Determine the (X, Y) coordinate at the center of the cell enclosing the given text.  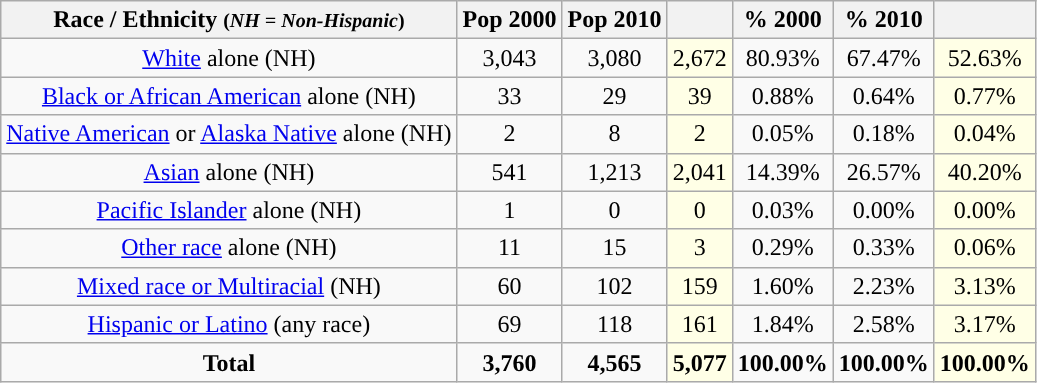
1.60% (782, 286)
Hispanic or Latino (any race) (229, 324)
2.58% (884, 324)
14.39% (782, 172)
Total (229, 362)
33 (510, 96)
67.47% (884, 58)
15 (614, 248)
0.64% (884, 96)
159 (700, 286)
1.84% (782, 324)
161 (700, 324)
52.63% (984, 58)
3,080 (614, 58)
2.23% (884, 286)
118 (614, 324)
11 (510, 248)
3.17% (984, 324)
0.18% (884, 134)
Race / Ethnicity (NH = Non-Hispanic) (229, 20)
3,760 (510, 362)
69 (510, 324)
2,672 (700, 58)
3 (700, 248)
80.93% (782, 58)
1,213 (614, 172)
0.88% (782, 96)
Black or African American alone (NH) (229, 96)
0.04% (984, 134)
Mixed race or Multiracial (NH) (229, 286)
0.29% (782, 248)
White alone (NH) (229, 58)
Native American or Alaska Native alone (NH) (229, 134)
% 2010 (884, 20)
2,041 (700, 172)
29 (614, 96)
0.77% (984, 96)
3,043 (510, 58)
Other race alone (NH) (229, 248)
3.13% (984, 286)
Pacific Islander alone (NH) (229, 210)
0.05% (782, 134)
541 (510, 172)
4,565 (614, 362)
39 (700, 96)
0.33% (884, 248)
Pop 2000 (510, 20)
40.20% (984, 172)
Pop 2010 (614, 20)
26.57% (884, 172)
1 (510, 210)
0.03% (782, 210)
Asian alone (NH) (229, 172)
102 (614, 286)
8 (614, 134)
60 (510, 286)
0.06% (984, 248)
% 2000 (782, 20)
5,077 (700, 362)
